Search for the cell housing the specified text and yield its (x, y) center coordinate. 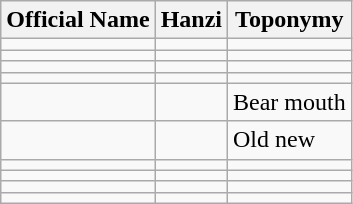
Bear mouth (290, 102)
Old new (290, 140)
Official Name (78, 20)
Toponymy (290, 20)
Hanzi (191, 20)
